Output the [x, y] coordinate of the center of the cell containing the given text.  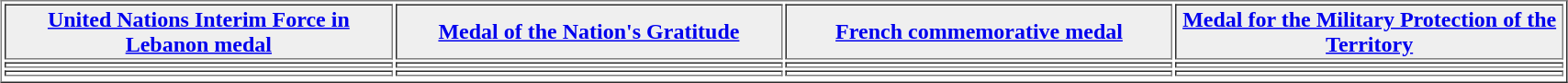
United Nations Interim Force in Lebanon medal [198, 31]
Medal of the Nation's Gratitude [588, 31]
French commemorative medal [979, 31]
Medal for the Military Protection of the Territory [1370, 31]
